From the cell containing the given text, extract its center point as (x, y) coordinate. 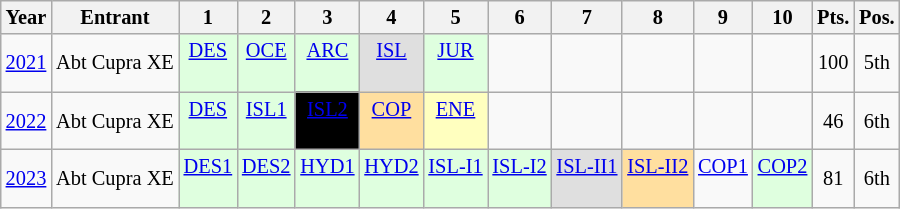
DES2 (266, 178)
OCE (266, 63)
3 (327, 17)
81 (833, 178)
JUR (455, 63)
ISL2 (327, 121)
Pts. (833, 17)
ISL-I1 (455, 178)
7 (588, 17)
ISL-I2 (520, 178)
ISL1 (266, 121)
ISL (391, 63)
Year (26, 17)
HYD2 (391, 178)
ARC (327, 63)
ENE (455, 121)
COP2 (783, 178)
ISL-II2 (658, 178)
9 (723, 17)
COP1 (723, 178)
DES1 (208, 178)
2023 (26, 178)
COP (391, 121)
2021 (26, 63)
ISL-II1 (588, 178)
Pos. (876, 17)
46 (833, 121)
8 (658, 17)
1 (208, 17)
5 (455, 17)
4 (391, 17)
Entrant (114, 17)
100 (833, 63)
6 (520, 17)
2022 (26, 121)
5th (876, 63)
HYD1 (327, 178)
10 (783, 17)
2 (266, 17)
